Find where the given text appears and provide that cell's center as [X, Y] coordinate. 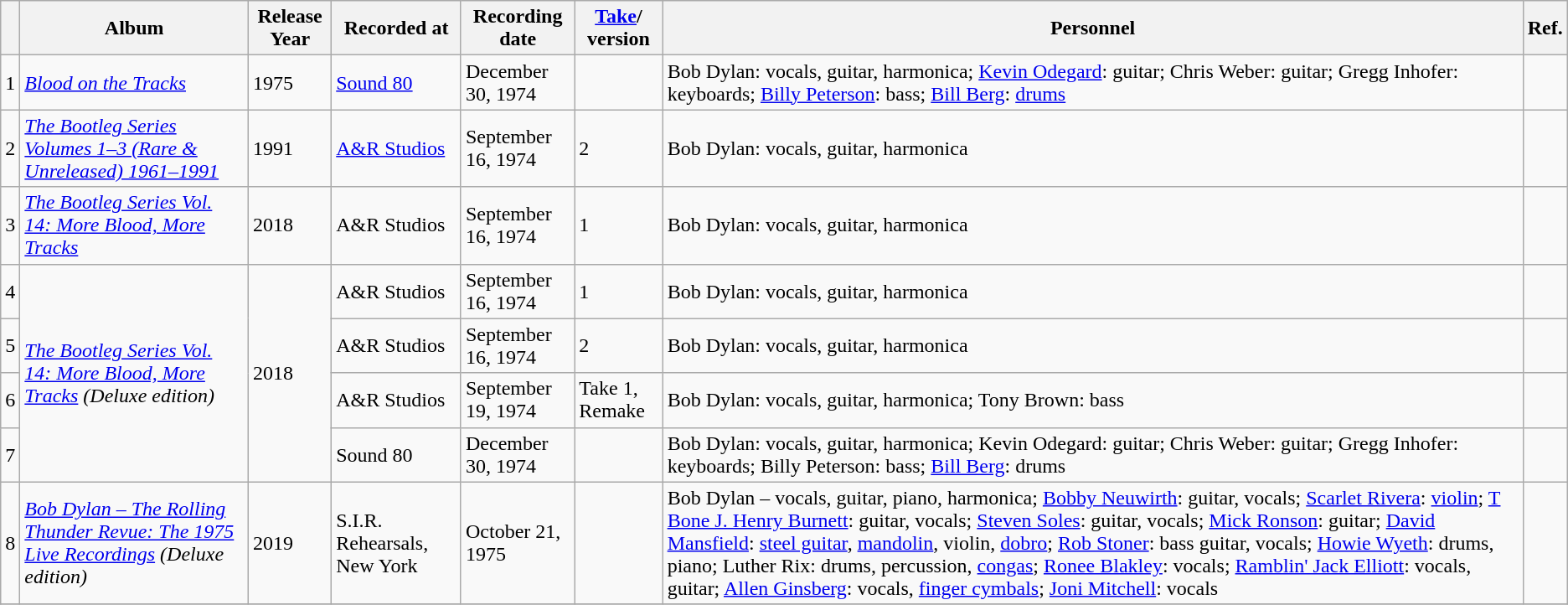
Blood on the Tracks [134, 82]
7 [10, 454]
The Bootleg Series Volumes 1–3 (Rare & Unreleased) 1961–1991 [134, 148]
Bob Dylan: vocals, guitar, harmonica; Tony Brown: bass [1092, 401]
4 [10, 292]
1975 [290, 82]
3 [10, 225]
1991 [290, 148]
September 19, 1974 [518, 401]
October 21, 1975 [518, 543]
Recording date [518, 28]
Album [134, 28]
Release Year [290, 28]
The Bootleg Series Vol. 14: More Blood, More Tracks [134, 225]
S.I.R. Rehearsals, New York [397, 543]
Take 1, Remake [618, 401]
2019 [290, 543]
Bob Dylan – The Rolling Thunder Revue: The 1975 Live Recordings (Deluxe edition) [134, 543]
6 [10, 401]
The Bootleg Series Vol. 14: More Blood, More Tracks (Deluxe edition) [134, 373]
5 [10, 345]
Ref. [1545, 28]
Recorded at [397, 28]
8 [10, 543]
Personnel [1092, 28]
Take/ version [618, 28]
